From the cell containing the given text, extract its center point as [X, Y] coordinate. 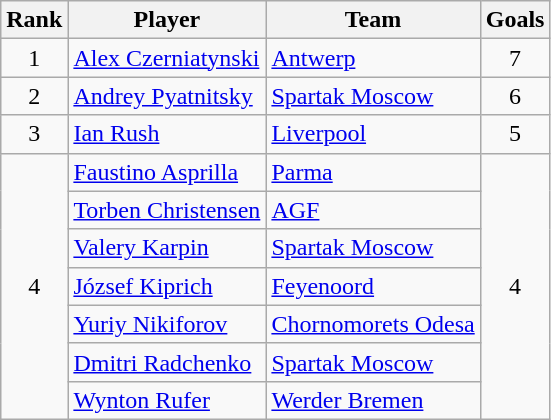
Torben Christensen [167, 210]
3 [34, 134]
Parma [373, 172]
5 [515, 134]
Yuriy Nikiforov [167, 324]
Andrey Pyatnitsky [167, 96]
Ian Rush [167, 134]
7 [515, 58]
1 [34, 58]
Team [373, 20]
Feyenoord [373, 286]
József Kiprich [167, 286]
Player [167, 20]
Liverpool [373, 134]
Faustino Asprilla [167, 172]
Wynton Rufer [167, 400]
AGF [373, 210]
Alex Czerniatynski [167, 58]
Werder Bremen [373, 400]
2 [34, 96]
Dmitri Radchenko [167, 362]
6 [515, 96]
Valery Karpin [167, 248]
Chornomorets Odesa [373, 324]
Antwerp [373, 58]
Goals [515, 20]
Rank [34, 20]
